Locate the cell with the specified text and output its (x, y) center coordinate. 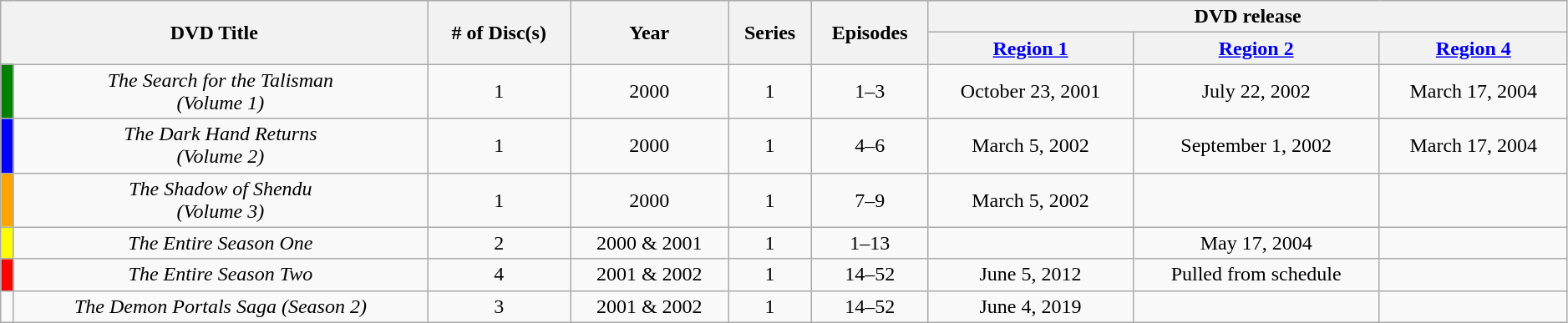
Year (650, 33)
Region 1 (1031, 48)
Region 2 (1256, 48)
July 22, 2002 (1256, 92)
October 23, 2001 (1031, 92)
2000 & 2001 (650, 243)
June 4, 2019 (1031, 306)
Series (770, 33)
The Entire Season Two (221, 275)
Episodes (870, 33)
The Search for the Talisman (Volume 1) (221, 92)
Pulled from schedule (1256, 275)
June 5, 2012 (1031, 275)
DVD release (1248, 17)
DVD Title (214, 33)
The Demon Portals Saga (Season 2) (221, 306)
May 17, 2004 (1256, 243)
September 1, 2002 (1256, 145)
4 (500, 275)
# of Disc(s) (500, 33)
7–9 (870, 200)
4–6 (870, 145)
1–3 (870, 92)
2 (500, 243)
3 (500, 306)
1–13 (870, 243)
The Shadow of Shendu(Volume 3) (221, 200)
The Dark Hand Returns (Volume 2) (221, 145)
The Entire Season One (221, 243)
Region 4 (1474, 48)
